Output the [X, Y] coordinate of the center of the cell containing the given text.  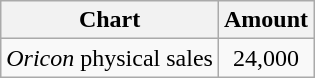
Chart [110, 20]
Amount [266, 20]
24,000 [266, 58]
Oricon physical sales [110, 58]
